Return (X, Y) of the center of cell containing provided text 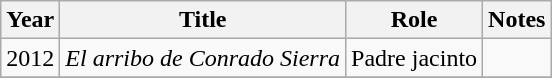
Role (414, 20)
Notes (517, 20)
Title (203, 20)
Padre jacinto (414, 58)
El arribo de Conrado Sierra (203, 58)
2012 (30, 58)
Year (30, 20)
